Search for the cell housing the specified text and yield its (x, y) center coordinate. 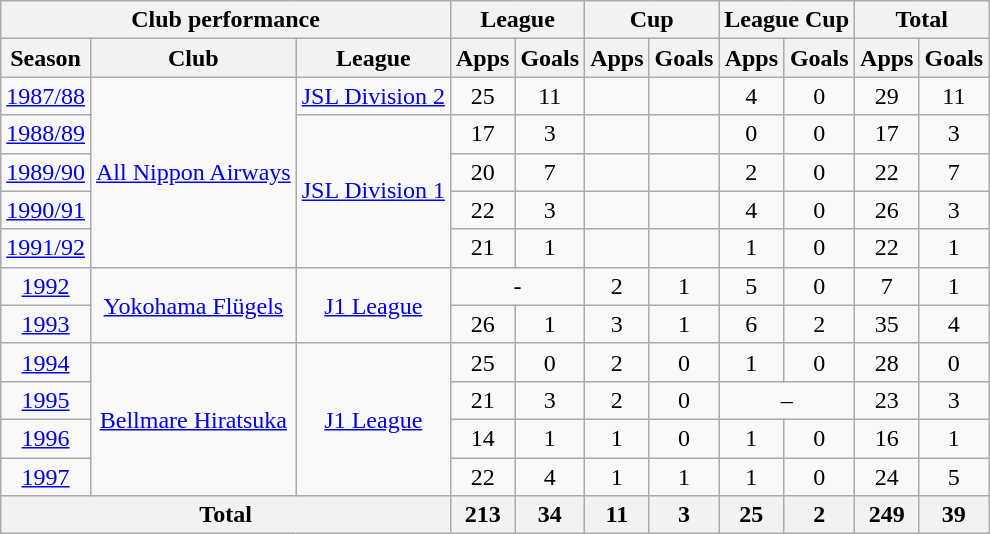
1989/90 (46, 172)
1988/89 (46, 134)
1997 (46, 477)
1991/92 (46, 248)
1987/88 (46, 96)
6 (752, 324)
20 (482, 172)
28 (887, 362)
39 (954, 515)
1992 (46, 286)
Bellmare Hiratsuka (193, 419)
249 (887, 515)
Yokohama Flügels (193, 305)
1993 (46, 324)
29 (887, 96)
JSL Division 1 (373, 191)
14 (482, 438)
16 (887, 438)
Club performance (226, 20)
All Nippon Airways (193, 172)
34 (550, 515)
35 (887, 324)
1995 (46, 400)
1994 (46, 362)
League Cup (787, 20)
213 (482, 515)
23 (887, 400)
Cup (652, 20)
Season (46, 58)
1990/91 (46, 210)
JSL Division 2 (373, 96)
– (787, 400)
- (517, 286)
24 (887, 477)
Club (193, 58)
1996 (46, 438)
